Locate the cell with the specified text and output its (X, Y) center coordinate. 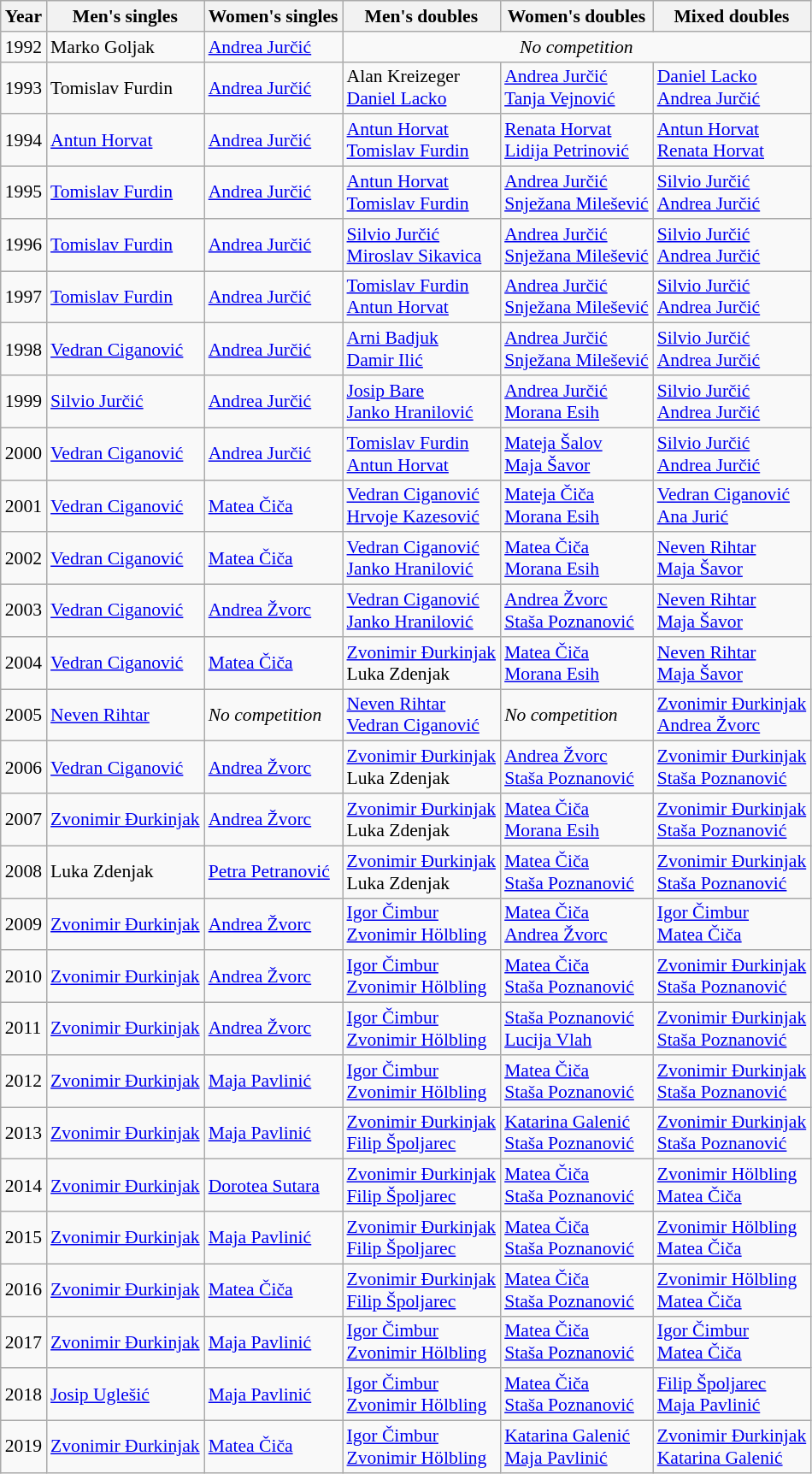
1993 (24, 87)
Dorotea Sutara (274, 1185)
Neven Rihtar Vedran Ciganović (421, 715)
1996 (24, 245)
Vedran Ciganović Ana Jurić (732, 506)
2000 (24, 453)
2015 (24, 1238)
Luka Zdenjak (125, 872)
2011 (24, 1029)
Men's singles (125, 16)
Women's doubles (576, 16)
Andrea Jurčić Tanja Vejnović (576, 87)
2013 (24, 1134)
2008 (24, 872)
2018 (24, 1395)
1995 (24, 193)
2010 (24, 976)
Year (24, 16)
2002 (24, 559)
2001 (24, 506)
Zvonimir Đurkinjak Andrea Žvorc (732, 715)
Zvonimir Đurkinjak Katarina Galenić (732, 1447)
Katarina Galenić Maja Pavlinić (576, 1447)
Women's singles (274, 16)
Andrea Jurčić Morana Esih (576, 402)
Renata Horvat Lidija Petrinović (576, 140)
Antun Horvat Renata Horvat (732, 140)
Staša Poznanović Lucija Vlah (576, 1029)
2009 (24, 923)
1998 (24, 349)
Mateja Šalov Maja Šavor (576, 453)
1997 (24, 298)
2007 (24, 819)
Filip Špoljarec Maja Pavlinić (732, 1395)
1999 (24, 402)
Daniel Lacko Andrea Jurčić (732, 87)
2017 (24, 1342)
Mixed doubles (732, 16)
2004 (24, 663)
1992 (24, 47)
Alan Kreizeger Daniel Lacko (421, 87)
Antun Horvat (125, 140)
Vedran Ciganović Hrvoje Kazesović (421, 506)
Men's doubles (421, 16)
2003 (24, 610)
2016 (24, 1289)
2012 (24, 1081)
Marko Goljak (125, 47)
2005 (24, 715)
2014 (24, 1185)
Matea Čiča Andrea Žvorc (576, 923)
Arni Badjuk Damir Ilić (421, 349)
Silvio Jurčić (125, 402)
2006 (24, 768)
Petra Petranović (274, 872)
2019 (24, 1447)
Silvio Jurčić Miroslav Sikavica (421, 245)
Josip Uglešić (125, 1395)
Josip Bare Janko Hranilović (421, 402)
Mateja Čiča Morana Esih (576, 506)
Katarina Galenić Staša Poznanović (576, 1134)
Neven Rihtar (125, 715)
1994 (24, 140)
